Determine the (x, y) coordinate at the center of the cell enclosing the given text.  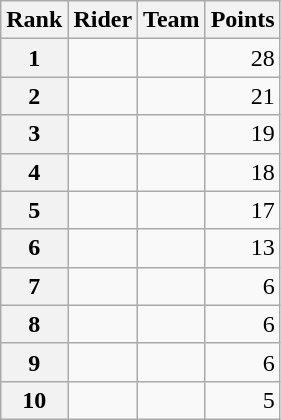
Rank (34, 20)
4 (34, 172)
17 (242, 210)
18 (242, 172)
19 (242, 134)
28 (242, 58)
9 (34, 362)
Rider (103, 20)
3 (34, 134)
1 (34, 58)
13 (242, 248)
Points (242, 20)
7 (34, 286)
8 (34, 324)
10 (34, 400)
2 (34, 96)
21 (242, 96)
Team (172, 20)
